Find where the given text appears and provide that cell's center as [X, Y] coordinate. 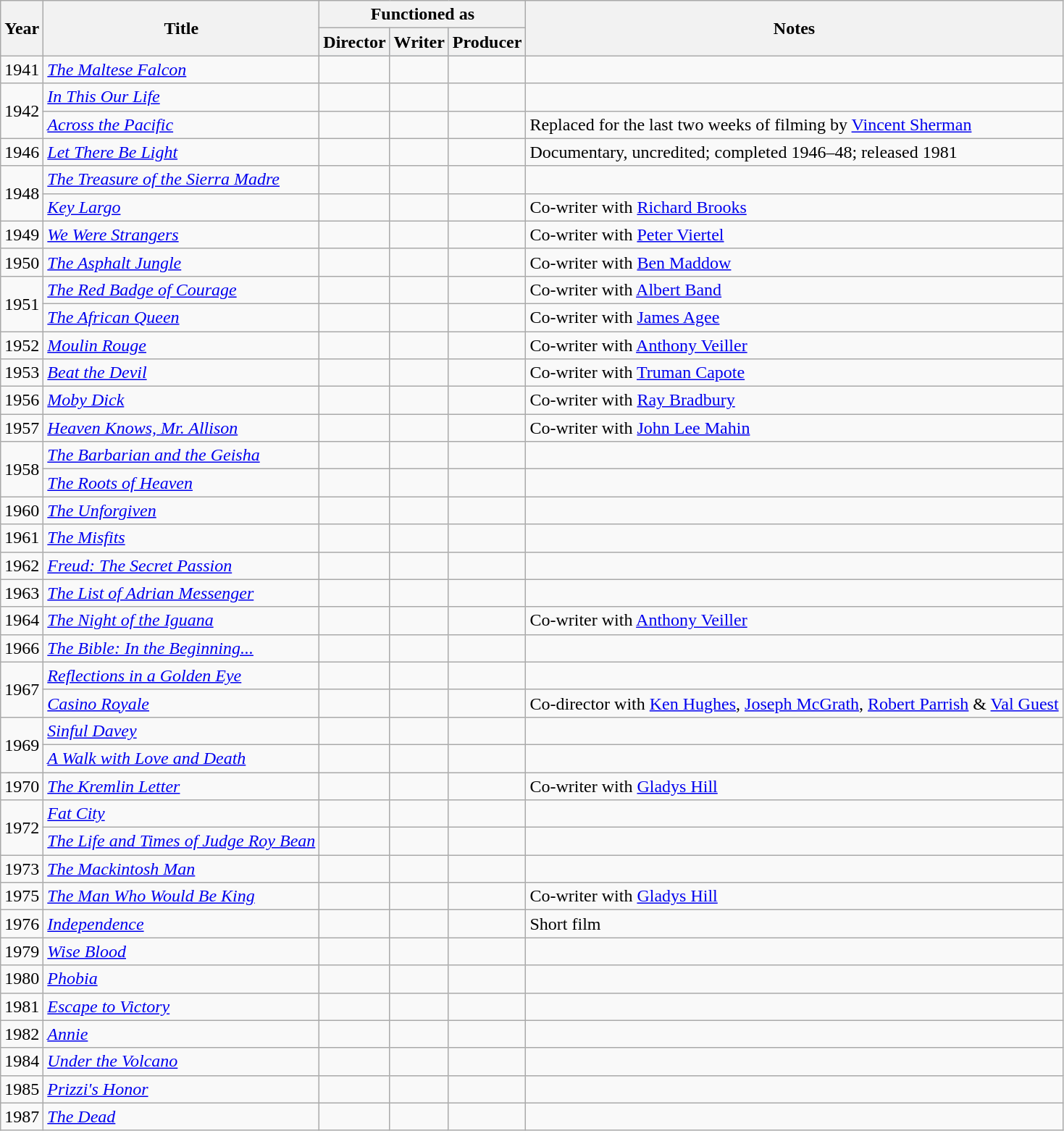
The Unforgiven [181, 510]
Co-writer with Ray Bradbury [794, 400]
Producer [487, 42]
Freud: The Secret Passion [181, 565]
1985 [22, 1089]
1950 [22, 262]
Escape to Victory [181, 1006]
The Kremlin Letter [181, 786]
Wise Blood [181, 951]
The Dead [181, 1117]
The Night of the Iguana [181, 621]
1969 [22, 744]
1946 [22, 152]
The List of Adrian Messenger [181, 593]
1987 [22, 1117]
Sinful Davey [181, 731]
1962 [22, 565]
The Roots of Heaven [181, 483]
Co-writer with Ben Maddow [794, 262]
Co-director with Ken Hughes, Joseph McGrath, Robert Parrish & Val Guest [794, 703]
Director [355, 42]
1964 [22, 621]
1956 [22, 400]
1963 [22, 593]
Year [22, 28]
1966 [22, 648]
1958 [22, 469]
The Bible: In the Beginning... [181, 648]
1952 [22, 345]
1948 [22, 193]
Independence [181, 924]
Co-writer with Peter Viertel [794, 235]
The Red Badge of Courage [181, 290]
1967 [22, 689]
Writer [419, 42]
We Were Strangers [181, 235]
1973 [22, 869]
The Misfits [181, 538]
1957 [22, 428]
Prizzi's Honor [181, 1089]
1972 [22, 828]
The Mackintosh Man [181, 869]
1975 [22, 896]
Reflections in a Golden Eye [181, 676]
Heaven Knows, Mr. Allison [181, 428]
1970 [22, 786]
Under the Volcano [181, 1061]
A Walk with Love and Death [181, 758]
1984 [22, 1061]
The Life and Times of Judge Roy Bean [181, 841]
Key Largo [181, 207]
The Man Who Would Be King [181, 896]
Replaced for the last two weeks of filming by Vincent Sherman [794, 125]
Moulin Rouge [181, 345]
1980 [22, 979]
The Treasure of the Sierra Madre [181, 180]
1981 [22, 1006]
Across the Pacific [181, 125]
Annie [181, 1034]
1960 [22, 510]
Co-writer with Richard Brooks [794, 207]
The Maltese Falcon [181, 70]
1942 [22, 111]
Short film [794, 924]
Let There Be Light [181, 152]
1953 [22, 373]
Co-writer with Albert Band [794, 290]
1982 [22, 1034]
Co-writer with Truman Capote [794, 373]
1949 [22, 235]
Documentary, uncredited; completed 1946–48; released 1981 [794, 152]
1941 [22, 70]
Functioned as [423, 14]
Title [181, 28]
Phobia [181, 979]
The African Queen [181, 317]
Casino Royale [181, 703]
Beat the Devil [181, 373]
In This Our Life [181, 97]
Notes [794, 28]
The Asphalt Jungle [181, 262]
Moby Dick [181, 400]
Co-writer with John Lee Mahin [794, 428]
1976 [22, 924]
The Barbarian and the Geisha [181, 455]
Co-writer with James Agee [794, 317]
1951 [22, 303]
Fat City [181, 814]
1961 [22, 538]
1979 [22, 951]
